Determine the (x, y) coordinate at the center of the cell enclosing the given text.  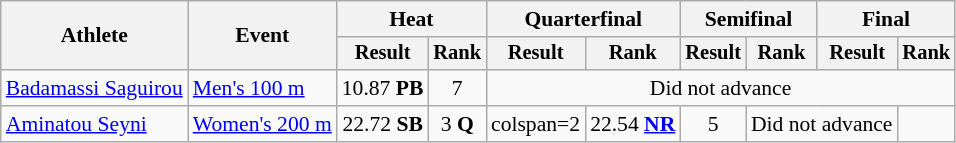
colspan=2 (536, 124)
Men's 100 m (262, 88)
Final (886, 19)
3 Q (457, 124)
Badamassi Saguirou (94, 88)
Quarterfinal (583, 19)
Semifinal (748, 19)
Aminatou Seyni (94, 124)
7 (457, 88)
Athlete (94, 36)
Heat (412, 19)
Women's 200 m (262, 124)
22.72 SB (383, 124)
Event (262, 36)
10.87 PB (383, 88)
5 (713, 124)
22.54 NR (632, 124)
